Determine the [x, y] coordinate at the center of the cell enclosing the given text.  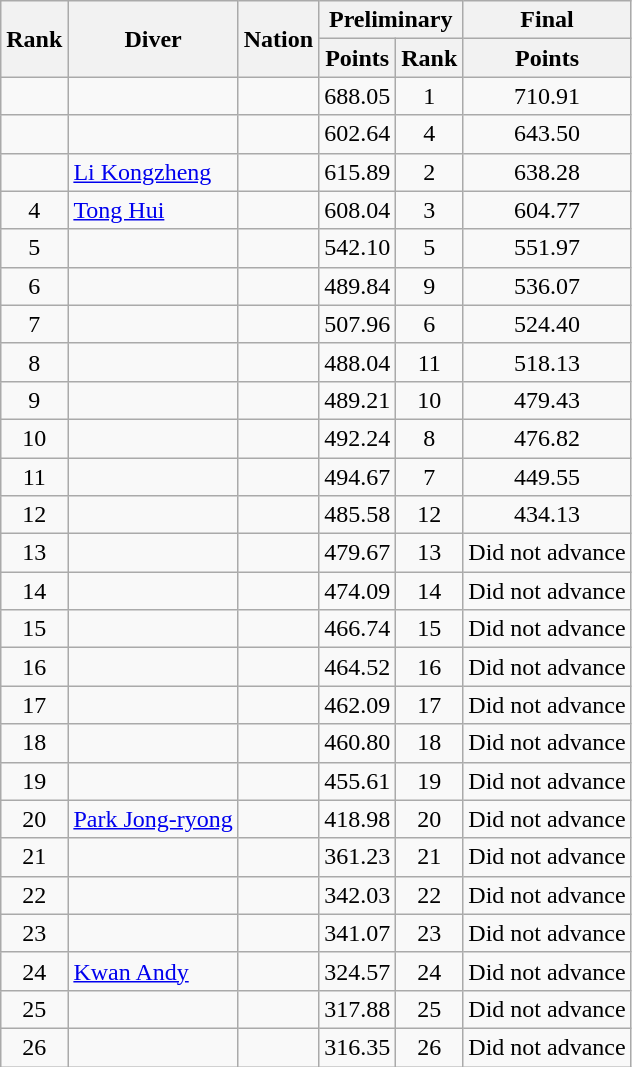
489.84 [358, 286]
518.13 [547, 362]
602.64 [358, 134]
479.67 [358, 553]
489.21 [358, 400]
638.28 [547, 172]
536.07 [547, 286]
524.40 [547, 324]
317.88 [358, 1009]
Nation [278, 39]
479.43 [547, 400]
3 [430, 210]
643.50 [547, 134]
492.24 [358, 438]
710.91 [547, 96]
615.89 [358, 172]
Diver [153, 39]
460.80 [358, 743]
418.98 [358, 819]
485.58 [358, 515]
Preliminary [391, 20]
455.61 [358, 781]
Li Kongzheng [153, 172]
2 [430, 172]
507.96 [358, 324]
688.05 [358, 96]
Park Jong-ryong [153, 819]
Kwan Andy [153, 971]
464.52 [358, 667]
474.09 [358, 591]
361.23 [358, 857]
466.74 [358, 629]
Tong Hui [153, 210]
316.35 [358, 1047]
488.04 [358, 362]
324.57 [358, 971]
604.77 [547, 210]
434.13 [547, 515]
342.03 [358, 895]
462.09 [358, 705]
449.55 [547, 477]
1 [430, 96]
476.82 [547, 438]
Final [547, 20]
608.04 [358, 210]
542.10 [358, 248]
494.67 [358, 477]
341.07 [358, 933]
551.97 [547, 248]
